Capture the cell that displays the provided text and extract its (X, Y) central coordinate. 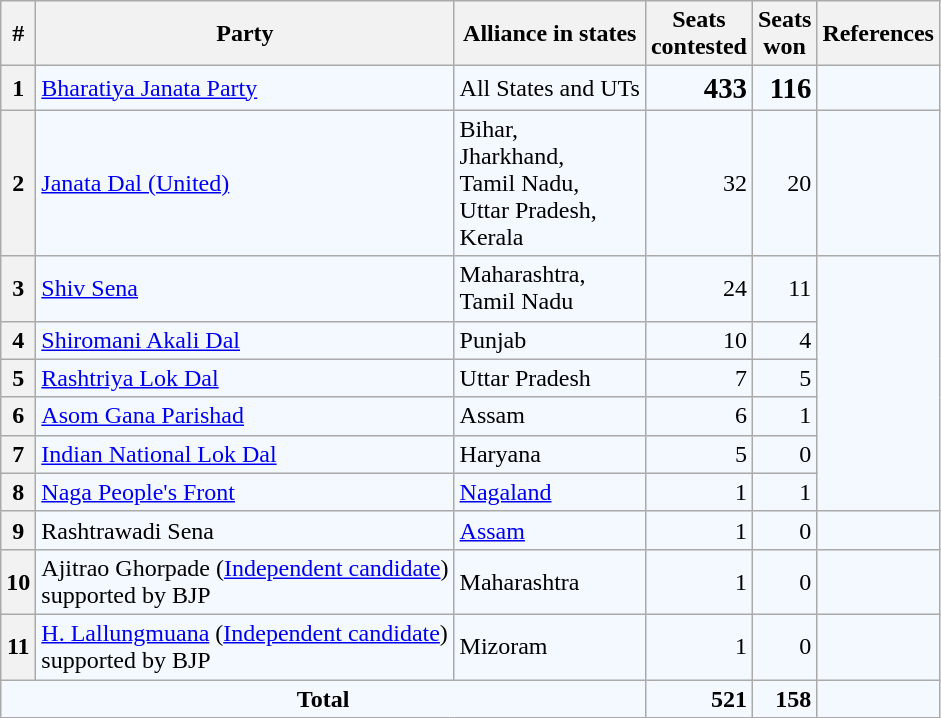
References (878, 34)
Punjab (550, 340)
Total (324, 699)
Shiromani Akali Dal (245, 340)
Maharashtra (550, 582)
Asom Gana Parishad (245, 416)
Maharashtra,Tamil Nadu (550, 288)
Party (245, 34)
Naga People's Front (245, 492)
3 (18, 288)
433 (698, 88)
9 (18, 530)
Ajitrao Ghorpade (Independent candidate)supported by BJP (245, 582)
Rashtrawadi Sena (245, 530)
Seats contested (698, 34)
Bharatiya Janata Party (245, 88)
Alliance in states (550, 34)
20 (784, 183)
Uttar Pradesh (550, 378)
Mizoram (550, 646)
Janata Dal (United) (245, 183)
521 (698, 699)
Indian National Lok Dal (245, 454)
# (18, 34)
Shiv Sena (245, 288)
Nagaland (550, 492)
32 (698, 183)
116 (784, 88)
Rashtriya Lok Dal (245, 378)
158 (784, 699)
Seats won (784, 34)
Bihar,Jharkhand,Tamil Nadu,Uttar Pradesh,Kerala (550, 183)
All States and UTs (550, 88)
Haryana (550, 454)
8 (18, 492)
H. Lallungmuana (Independent candidate)supported by BJP (245, 646)
2 (18, 183)
24 (698, 288)
